Search for the cell housing the specified text and yield its [X, Y] center coordinate. 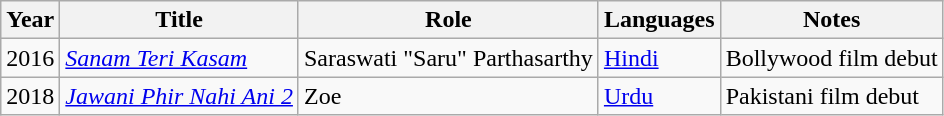
Pakistani film debut [832, 96]
Bollywood film debut [832, 58]
Title [180, 20]
Urdu [659, 96]
2016 [30, 58]
Notes [832, 20]
2018 [30, 96]
Jawani Phir Nahi Ani 2 [180, 96]
Zoe [448, 96]
Hindi [659, 58]
Saraswati "Saru" Parthasarthy [448, 58]
Role [448, 20]
Year [30, 20]
Languages [659, 20]
Sanam Teri Kasam [180, 58]
